Capture the cell that displays the provided text and extract its [x, y] central coordinate. 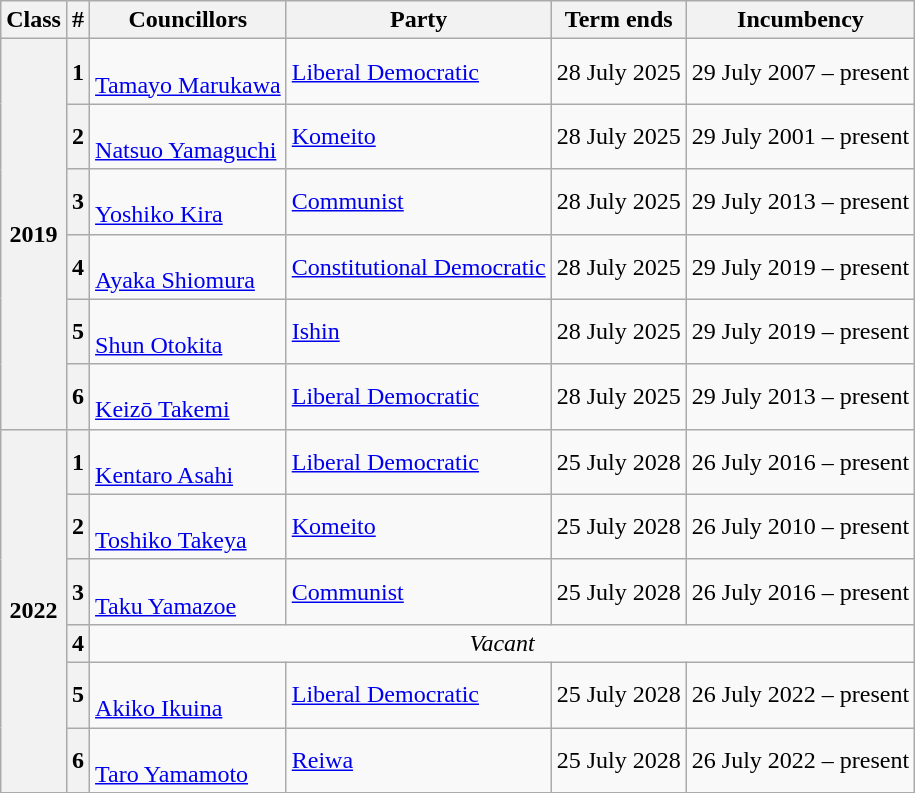
Party [418, 20]
Taku Yamazoe [188, 592]
2019 [34, 234]
Yoshiko Kira [188, 202]
Class [34, 20]
Reiwa [418, 760]
Akiko Ikuina [188, 694]
Incumbency [800, 20]
Kentaro Asahi [188, 462]
Natsuo Yamaguchi [188, 136]
26 July 2010 – present [800, 526]
Term ends [618, 20]
Tamayo Marukawa [188, 72]
Constitutional Democratic [418, 266]
29 July 2001 – present [800, 136]
Keizō Takemi [188, 396]
# [78, 20]
Ishin [418, 332]
Shun Otokita [188, 332]
Vacant [502, 643]
29 July 2007 – present [800, 72]
2022 [34, 610]
Ayaka Shiomura [188, 266]
Taro Yamamoto [188, 760]
Toshiko Takeya [188, 526]
Councillors [188, 20]
